Scan for the cell matching the given text and deliver its (X, Y) coordinate at center. 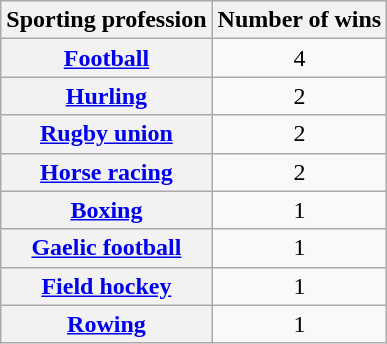
Football (106, 58)
Boxing (106, 210)
Rowing (106, 324)
Hurling (106, 96)
Horse racing (106, 172)
Field hockey (106, 286)
Number of wins (300, 20)
Rugby union (106, 134)
4 (300, 58)
Gaelic football (106, 248)
Sporting profession (106, 20)
